Find where the given text appears and provide that cell's center as (x, y) coordinate. 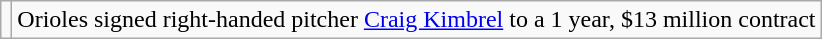
Orioles signed right-handed pitcher Craig Kimbrel to a 1 year, $13 million contract (416, 20)
